From the cell containing the given text, extract its center point as [x, y] coordinate. 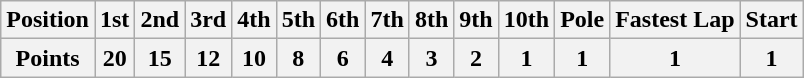
4 [387, 58]
15 [160, 58]
3 [431, 58]
2 [476, 58]
8 [298, 58]
1st [114, 20]
20 [114, 58]
Pole [582, 20]
10 [254, 58]
9th [476, 20]
3rd [208, 20]
Start [772, 20]
8th [431, 20]
2nd [160, 20]
7th [387, 20]
6 [343, 58]
4th [254, 20]
12 [208, 58]
Points [48, 58]
10th [526, 20]
Fastest Lap [675, 20]
6th [343, 20]
5th [298, 20]
Position [48, 20]
